Output the [x, y] coordinate of the center of the cell containing the given text.  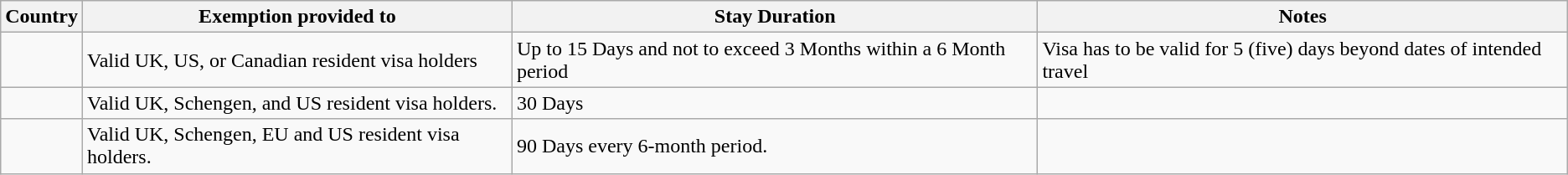
Visa has to be valid for 5 (five) days beyond dates of intended travel [1302, 60]
Notes [1302, 17]
Valid UK, US, or Canadian resident visa holders [297, 60]
Exemption provided to [297, 17]
90 Days every 6-month period. [775, 146]
Country [42, 17]
Valid UK, Schengen, and US resident visa holders. [297, 103]
30 Days [775, 103]
Valid UK, Schengen, EU and US resident visa holders. [297, 146]
Stay Duration [775, 17]
Up to 15 Days and not to exceed 3 Months within a 6 Month period [775, 60]
